Return [X, Y] of the center of cell containing provided text 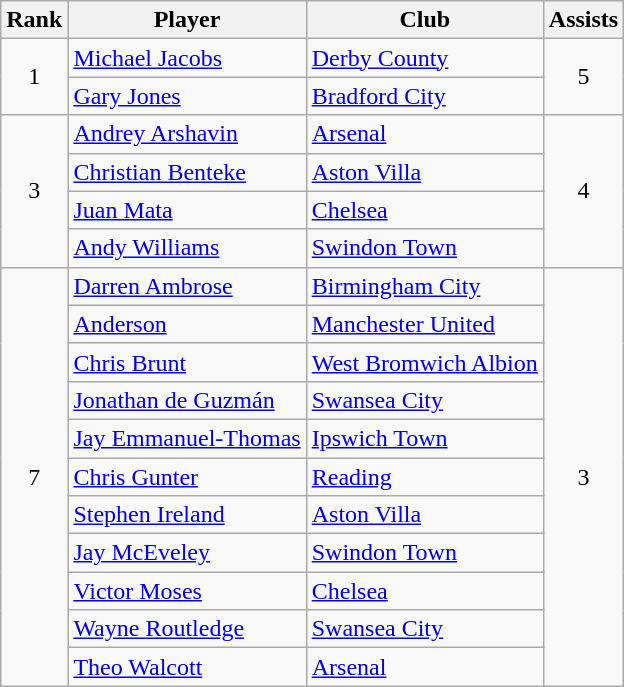
7 [34, 476]
Birmingham City [424, 286]
1 [34, 77]
Chris Gunter [187, 477]
Rank [34, 20]
Stephen Ireland [187, 515]
Reading [424, 477]
West Bromwich Albion [424, 362]
Gary Jones [187, 96]
4 [583, 191]
Jonathan de Guzmán [187, 400]
Andy Williams [187, 248]
Player [187, 20]
Bradford City [424, 96]
5 [583, 77]
Juan Mata [187, 210]
Jay Emmanuel-Thomas [187, 438]
Victor Moses [187, 591]
Darren Ambrose [187, 286]
Christian Benteke [187, 172]
Derby County [424, 58]
Assists [583, 20]
Ipswich Town [424, 438]
Chris Brunt [187, 362]
Club [424, 20]
Michael Jacobs [187, 58]
Andrey Arshavin [187, 134]
Theo Walcott [187, 667]
Manchester United [424, 324]
Jay McEveley [187, 553]
Wayne Routledge [187, 629]
Anderson [187, 324]
